Search for the cell housing the specified text and yield its (X, Y) center coordinate. 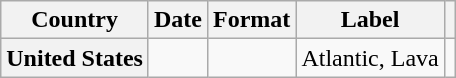
United States (75, 58)
Atlantic, Lava (370, 58)
Format (252, 20)
Country (75, 20)
Date (178, 20)
Label (370, 20)
